From the cell containing the given text, extract its center point as (x, y) coordinate. 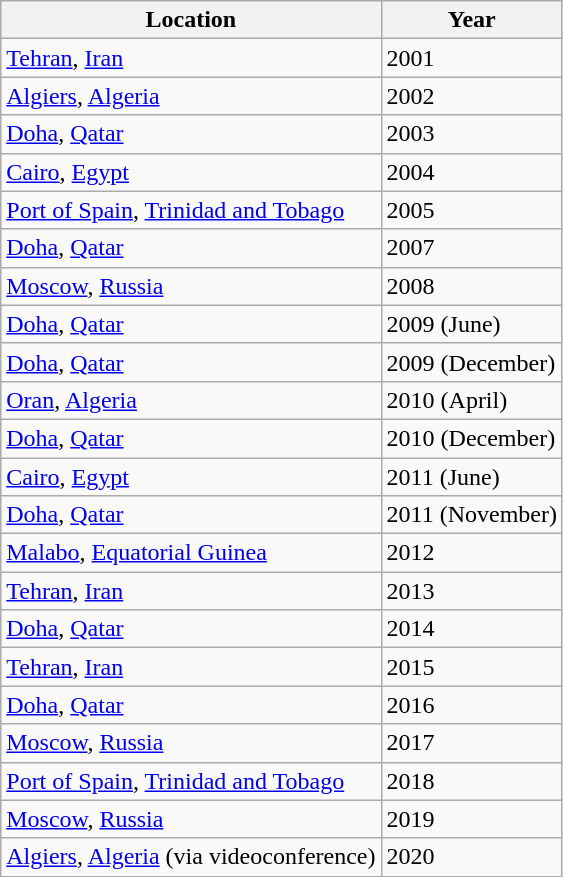
2009 (December) (472, 362)
2010 (April) (472, 400)
2002 (472, 96)
2008 (472, 286)
Location (191, 20)
2010 (December) (472, 438)
2011 (June) (472, 477)
Year (472, 20)
2013 (472, 591)
2009 (June) (472, 324)
2001 (472, 58)
Algiers, Algeria (via videoconference) (191, 857)
2017 (472, 743)
2005 (472, 210)
2003 (472, 134)
2007 (472, 248)
Oran, Algeria (191, 400)
2020 (472, 857)
2016 (472, 705)
2015 (472, 667)
Algiers, Algeria (191, 96)
2019 (472, 819)
2018 (472, 781)
2012 (472, 553)
Malabo, Equatorial Guinea (191, 553)
2004 (472, 172)
2011 (November) (472, 515)
2014 (472, 629)
